Determine the (X, Y) coordinate at the center of the cell enclosing the given text.  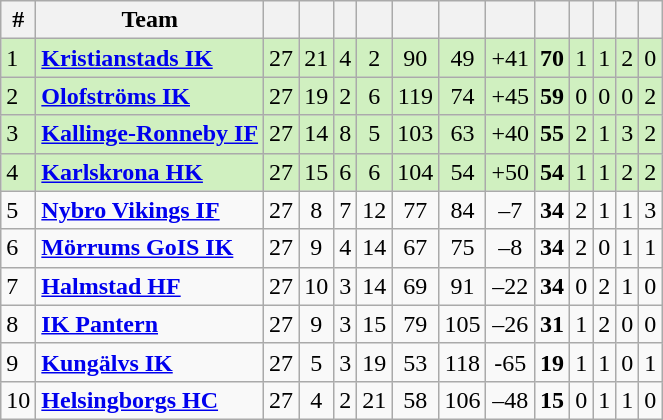
79 (416, 324)
IK Pantern (150, 324)
119 (416, 96)
103 (416, 134)
Halmstad HF (150, 286)
Karlskrona HK (150, 172)
–7 (510, 210)
+41 (510, 58)
67 (416, 248)
Helsingborgs HC (150, 400)
70 (552, 58)
90 (416, 58)
12 (374, 210)
104 (416, 172)
–48 (510, 400)
69 (416, 286)
–22 (510, 286)
Nybro Vikings IF (150, 210)
91 (462, 286)
74 (462, 96)
+45 (510, 96)
# (18, 20)
63 (462, 134)
31 (552, 324)
105 (462, 324)
77 (416, 210)
84 (462, 210)
-65 (510, 362)
Olofströms IK (150, 96)
59 (552, 96)
53 (416, 362)
Kungälvs IK (150, 362)
75 (462, 248)
Kallinge-Ronneby IF (150, 134)
–8 (510, 248)
58 (416, 400)
+40 (510, 134)
55 (552, 134)
–26 (510, 324)
Kristianstads IK (150, 58)
Team (150, 20)
+50 (510, 172)
Mörrums GoIS IK (150, 248)
106 (462, 400)
118 (462, 362)
49 (462, 58)
